Capture the cell that displays the provided text and extract its [X, Y] central coordinate. 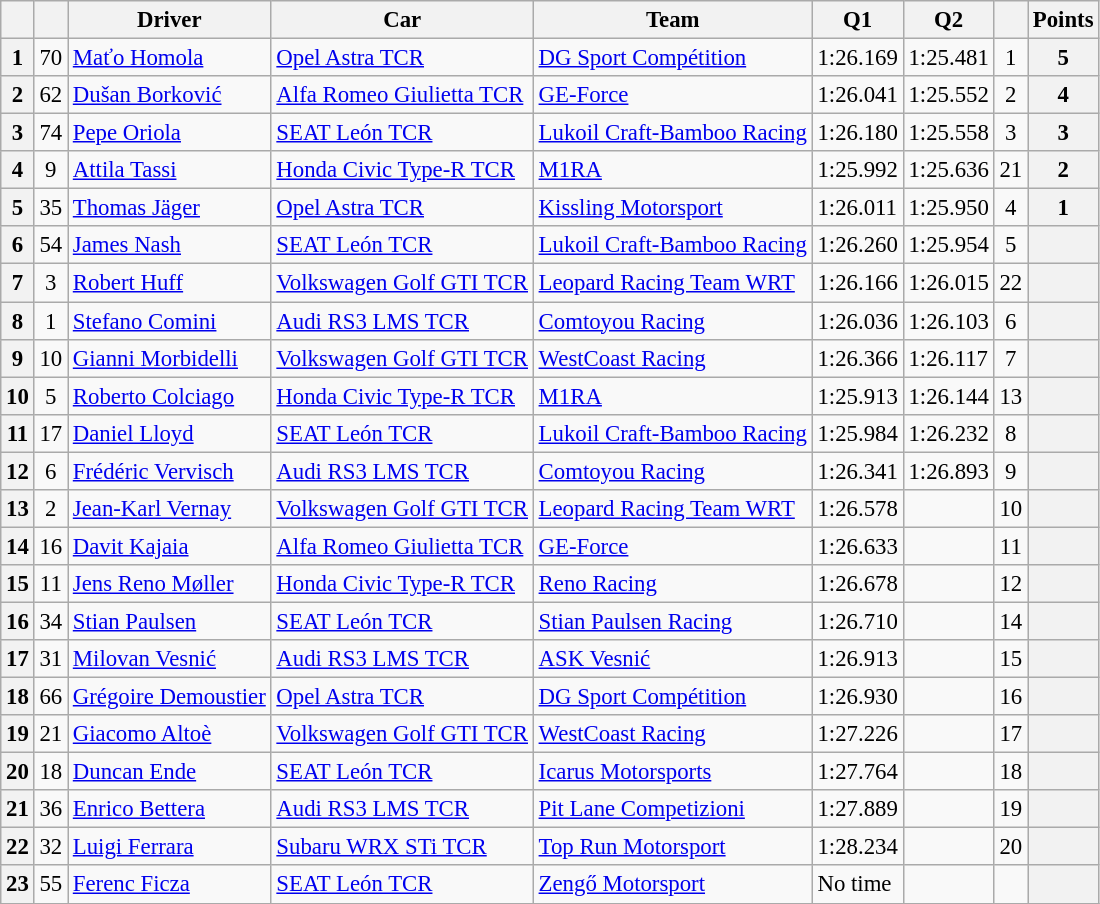
74 [50, 133]
66 [50, 697]
23 [18, 885]
Enrico Bettera [170, 809]
1:25.636 [948, 170]
Jens Reno Møller [170, 584]
Q1 [858, 20]
1:25.950 [948, 208]
Ferenc Ficza [170, 885]
Jean-Karl Vernay [170, 509]
Maťo Homola [170, 58]
Stian Paulsen [170, 621]
Team [672, 20]
Thomas Jäger [170, 208]
62 [50, 95]
1:26.232 [948, 433]
Frédéric Vervisch [170, 471]
Points [1064, 20]
1:25.481 [948, 58]
1:26.710 [858, 621]
1:26.036 [858, 321]
Luigi Ferrara [170, 847]
Pit Lane Competizioni [672, 809]
Kissling Motorsport [672, 208]
1:26.913 [858, 659]
36 [50, 809]
1:26.169 [858, 58]
1:25.954 [948, 245]
Top Run Motorsport [672, 847]
1:27.226 [858, 734]
34 [50, 621]
Car [402, 20]
1:26.578 [858, 509]
1:26.260 [858, 245]
Stian Paulsen Racing [672, 621]
Zengő Motorsport [672, 885]
Milovan Vesnić [170, 659]
Dušan Borković [170, 95]
Giacomo Altoè [170, 734]
1:26.103 [948, 321]
Grégoire Demoustier [170, 697]
1:26.633 [858, 546]
1:25.913 [858, 396]
Reno Racing [672, 584]
1:26.144 [948, 396]
55 [50, 885]
Roberto Colciago [170, 396]
54 [50, 245]
1:26.930 [858, 697]
1:25.992 [858, 170]
1:26.166 [858, 283]
Davit Kajaia [170, 546]
1:27.764 [858, 772]
1:26.893 [948, 471]
70 [50, 58]
1:26.366 [858, 358]
31 [50, 659]
Attila Tassi [170, 170]
Duncan Ende [170, 772]
1:27.889 [858, 809]
35 [50, 208]
Subaru WRX STi TCR [402, 847]
Q2 [948, 20]
Stefano Comini [170, 321]
1:26.678 [858, 584]
Driver [170, 20]
Daniel Lloyd [170, 433]
Icarus Motorsports [672, 772]
ASK Vesnić [672, 659]
1:26.015 [948, 283]
No time [858, 885]
1:26.180 [858, 133]
Robert Huff [170, 283]
1:26.117 [948, 358]
1:25.552 [948, 95]
1:26.341 [858, 471]
32 [50, 847]
1:28.234 [858, 847]
James Nash [170, 245]
1:25.984 [858, 433]
Gianni Morbidelli [170, 358]
Pepe Oriola [170, 133]
1:26.041 [858, 95]
1:25.558 [948, 133]
1:26.011 [858, 208]
